Return the [x, y] coordinate for the center point of the cell that contains the specified text.  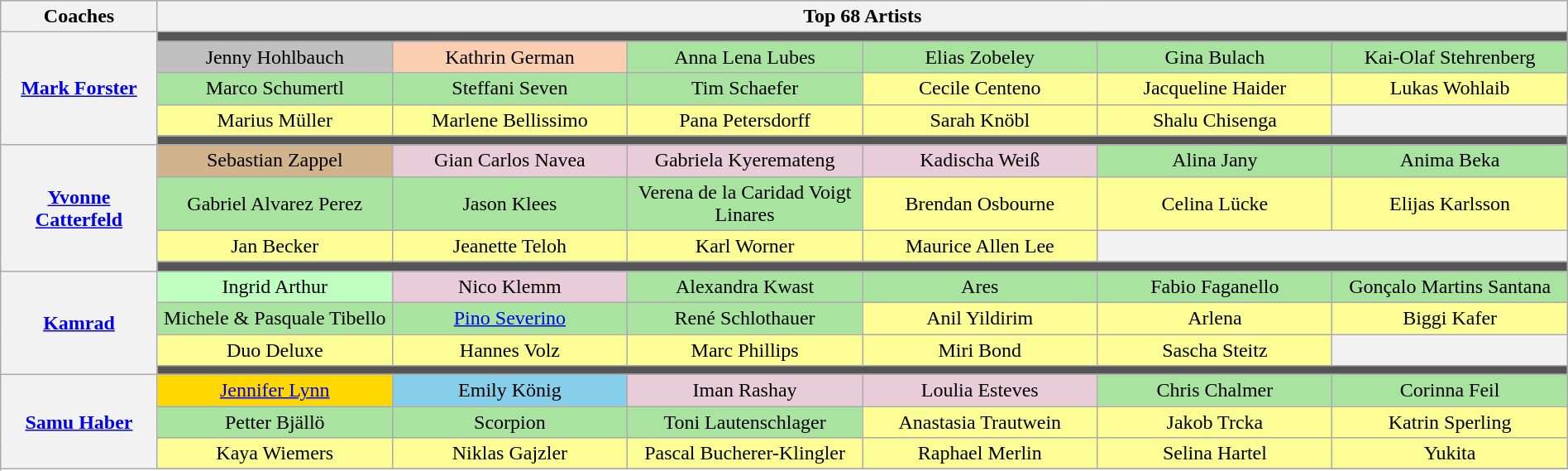
Ingrid Arthur [275, 286]
Tim Schaefer [745, 89]
Karl Worner [745, 246]
Samu Haber [79, 422]
Fabio Faganello [1215, 286]
Brendan Osbourne [980, 204]
Gabriel Alvarez Perez [275, 204]
Gabriela Kyeremateng [745, 161]
Yukita [1450, 454]
Celina Lücke [1215, 204]
Katrin Sperling [1450, 422]
Sascha Steitz [1215, 350]
Sebastian Zappel [275, 161]
Anil Yildirim [980, 318]
Gina Bulach [1215, 57]
Arlena [1215, 318]
Corinna Feil [1450, 391]
Jenny Hohlbauch [275, 57]
Biggi Kafer [1450, 318]
Marlene Bellissimo [509, 120]
Kadischa Weiß [980, 161]
Shalu Chisenga [1215, 120]
Hannes Volz [509, 350]
Anna Lena Lubes [745, 57]
Jason Klees [509, 204]
Elias Zobeley [980, 57]
Jennifer Lynn [275, 391]
Kai-Olaf Stehrenberg [1450, 57]
Lukas Wohlaib [1450, 89]
Loulia Esteves [980, 391]
Iman Rashay [745, 391]
Coaches [79, 17]
Nico Klemm [509, 286]
Ares [980, 286]
Miri Bond [980, 350]
Pino Severino [509, 318]
Sarah Knöbl [980, 120]
Petter Bjällö [275, 422]
Chris Chalmer [1215, 391]
Niklas Gajzler [509, 454]
Steffani Seven [509, 89]
Alexandra Kwast [745, 286]
Anima Beka [1450, 161]
Gonçalo Martins Santana [1450, 286]
Michele & Pasquale Tibello [275, 318]
Kamrad [79, 323]
Yvonne Catterfeld [79, 208]
Marc Phillips [745, 350]
Jacqueline Haider [1215, 89]
Elijas Karlsson [1450, 204]
Marco Schumertl [275, 89]
Raphael Merlin [980, 454]
Maurice Allen Lee [980, 246]
Verena de la Caridad Voigt Linares [745, 204]
Scorpion [509, 422]
Gian Carlos Navea [509, 161]
Kathrin German [509, 57]
Mark Forster [79, 89]
Selina Hartel [1215, 454]
Alina Jany [1215, 161]
Jeanette Teloh [509, 246]
René Schlothauer [745, 318]
Kaya Wiemers [275, 454]
Duo Deluxe [275, 350]
Pana Petersdorff [745, 120]
Top 68 Artists [862, 17]
Jan Becker [275, 246]
Toni Lautenschlager [745, 422]
Cecile Centeno [980, 89]
Anastasia Trautwein [980, 422]
Marius Müller [275, 120]
Pascal Bucherer-Klingler [745, 454]
Emily König [509, 391]
Jakob Trcka [1215, 422]
